Determine the (X, Y) coordinate at the center of the cell enclosing the given text.  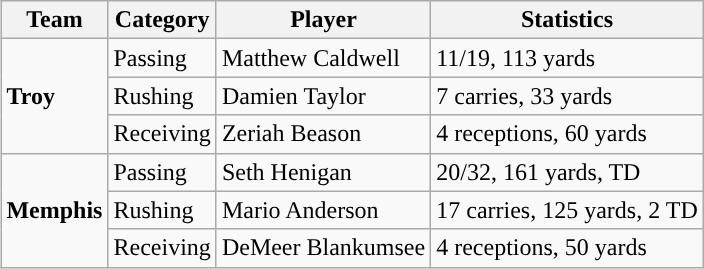
DeMeer Blankumsee (323, 248)
7 carries, 33 yards (568, 96)
4 receptions, 50 yards (568, 248)
Team (54, 20)
Zeriah Beason (323, 134)
Memphis (54, 210)
Troy (54, 96)
17 carries, 125 yards, 2 TD (568, 210)
Damien Taylor (323, 96)
Matthew Caldwell (323, 58)
4 receptions, 60 yards (568, 134)
Statistics (568, 20)
Player (323, 20)
Seth Henigan (323, 172)
Category (162, 20)
20/32, 161 yards, TD (568, 172)
Mario Anderson (323, 210)
11/19, 113 yards (568, 58)
